Extract the (x, y) coordinate from the center of the cell holding the provided text.  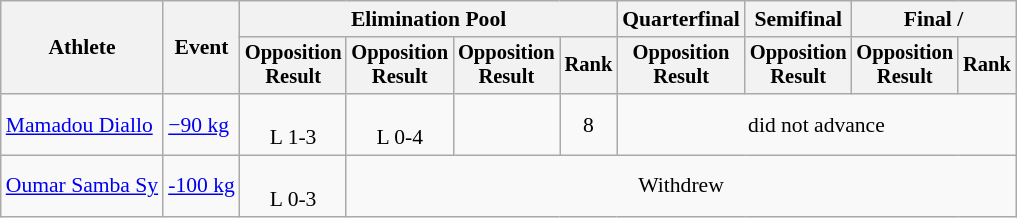
−90 kg (202, 124)
L 0-4 (400, 124)
Quarterfinal (681, 19)
-100 kg (202, 186)
Withdrew (680, 186)
L 0-3 (294, 186)
Elimination Pool (428, 19)
L 1-3 (294, 124)
Semifinal (798, 19)
Oumar Samba Sy (82, 186)
Mamadou Diallo (82, 124)
did not advance (816, 124)
Event (202, 48)
8 (589, 124)
Final / (933, 19)
Athlete (82, 48)
